Return the [X, Y] coordinate for the center point of the cell that contains the specified text.  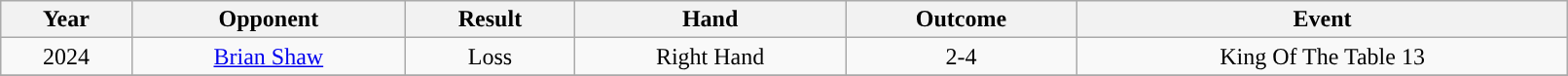
Opponent [269, 19]
King Of The Table 13 [1322, 57]
Year [66, 19]
Loss [491, 57]
2024 [66, 57]
Right Hand [710, 57]
Result [491, 19]
Outcome [962, 19]
Brian Shaw [269, 57]
Event [1322, 19]
Hand [710, 19]
2-4 [962, 57]
